Scan for the cell matching the given text and deliver its [x, y] coordinate at center. 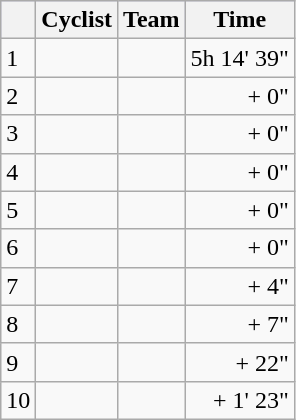
7 [18, 286]
8 [18, 324]
10 [18, 400]
3 [18, 134]
Time [240, 20]
+ 1' 23" [240, 400]
+ 22" [240, 362]
4 [18, 172]
Cyclist [77, 20]
Team [152, 20]
+ 7" [240, 324]
6 [18, 248]
+ 4" [240, 286]
2 [18, 96]
5 [18, 210]
5h 14' 39" [240, 58]
9 [18, 362]
1 [18, 58]
